Return (x, y) of the center of cell containing provided text 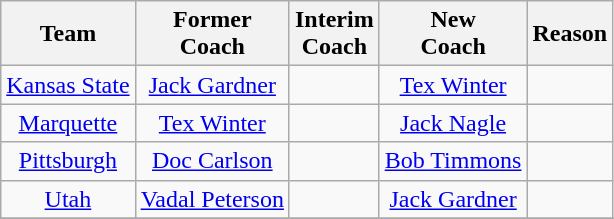
Marquette (68, 123)
Doc Carlson (212, 161)
Vadal Peterson (212, 199)
Jack Nagle (453, 123)
NewCoach (453, 34)
Team (68, 34)
InterimCoach (334, 34)
Bob Timmons (453, 161)
Utah (68, 199)
Kansas State (68, 85)
FormerCoach (212, 34)
Reason (570, 34)
Pittsburgh (68, 161)
